Search for the cell housing the specified text and yield its (X, Y) center coordinate. 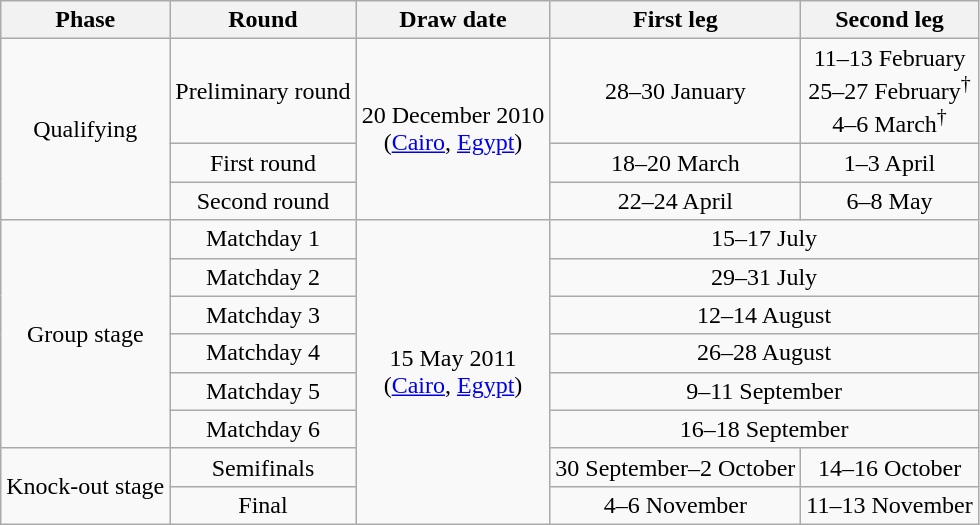
Final (263, 505)
28–30 January (676, 92)
Round (263, 20)
Matchday 1 (263, 239)
Second round (263, 201)
Draw date (453, 20)
22–24 April (676, 201)
9–11 September (764, 391)
20 December 2010 (Cairo, Egypt) (453, 130)
12–14 August (764, 315)
26–28 August (764, 353)
15 May 2011 (Cairo, Egypt) (453, 372)
Knock-out stage (86, 486)
Matchday 2 (263, 277)
14–16 October (890, 467)
15–17 July (764, 239)
6–8 May (890, 201)
First round (263, 163)
16–18 September (764, 429)
Second leg (890, 20)
Group stage (86, 334)
30 September–2 October (676, 467)
4–6 November (676, 505)
18–20 March (676, 163)
Phase (86, 20)
First leg (676, 20)
1–3 April (890, 163)
Qualifying (86, 130)
29–31 July (764, 277)
11–13 February25–27 February†4–6 March† (890, 92)
Matchday 3 (263, 315)
Semifinals (263, 467)
Matchday 5 (263, 391)
Matchday 4 (263, 353)
Matchday 6 (263, 429)
11–13 November (890, 505)
Preliminary round (263, 92)
